Provide the (x, y) coordinate of the cell's center where the given text is located.  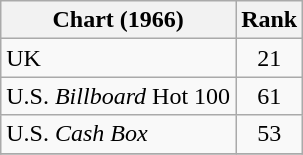
21 (270, 58)
53 (270, 134)
U.S. Cash Box (118, 134)
Chart (1966) (118, 20)
Rank (270, 20)
UK (118, 58)
61 (270, 96)
U.S. Billboard Hot 100 (118, 96)
